Provide the [X, Y] coordinate of the cell's center where the given text is located.  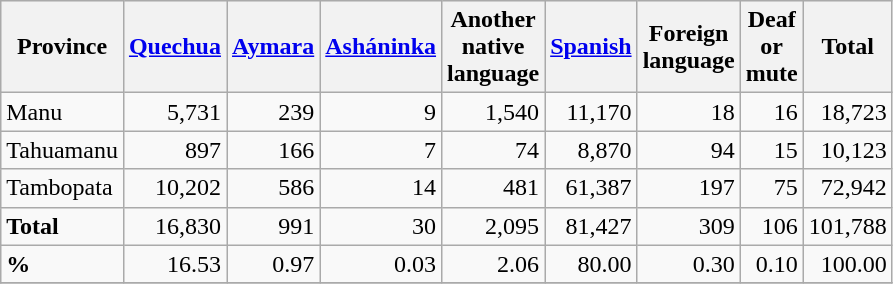
100.00 [848, 264]
80.00 [591, 264]
Quechua [174, 47]
7 [381, 150]
% [62, 264]
Tahuamanu [62, 150]
Foreign language [688, 47]
2.06 [494, 264]
Aymara [272, 47]
Spanish [591, 47]
61,387 [591, 188]
5,731 [174, 112]
Another native language [494, 47]
101,788 [848, 226]
10,123 [848, 150]
Asháninka [381, 47]
18 [688, 112]
74 [494, 150]
11,170 [591, 112]
16 [772, 112]
Tambopata [62, 188]
1,540 [494, 112]
14 [381, 188]
8,870 [591, 150]
0.03 [381, 264]
10,202 [174, 188]
0.97 [272, 264]
239 [272, 112]
94 [688, 150]
991 [272, 226]
309 [688, 226]
75 [772, 188]
Manu [62, 112]
16,830 [174, 226]
481 [494, 188]
16.53 [174, 264]
15 [772, 150]
Province [62, 47]
30 [381, 226]
166 [272, 150]
106 [772, 226]
2,095 [494, 226]
81,427 [591, 226]
197 [688, 188]
586 [272, 188]
0.10 [772, 264]
72,942 [848, 188]
0.30 [688, 264]
897 [174, 150]
Deaf or mute [772, 47]
18,723 [848, 112]
9 [381, 112]
